Provide the [x, y] coordinate of the cell's center where the given text is located.  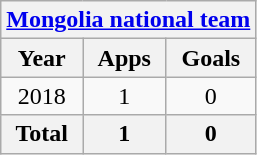
Apps [124, 58]
Mongolia national team [128, 20]
2018 [42, 96]
Year [42, 58]
Goals [211, 58]
Total [42, 134]
